Return (x, y) of the center of cell containing provided text 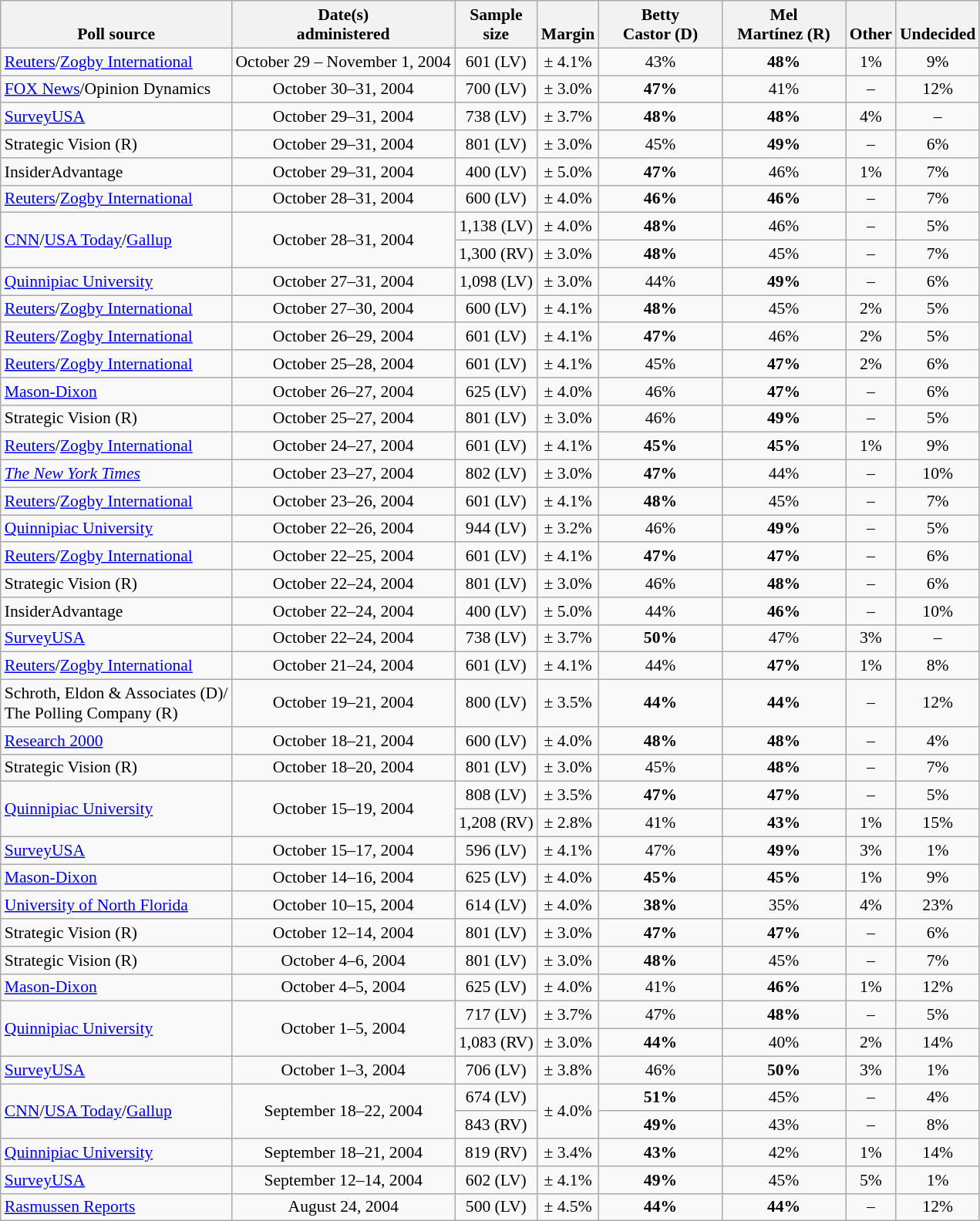
September 18–21, 2004 (343, 1152)
October 25–27, 2004 (343, 419)
± 3.2% (568, 529)
October 23–26, 2004 (343, 501)
1,098 (LV) (497, 281)
October 21–24, 2004 (343, 666)
October 25–28, 2004 (343, 364)
October 12–14, 2004 (343, 933)
Other (871, 25)
FOX News/Opinion Dynamics (116, 89)
October 1–3, 2004 (343, 1070)
800 (LV) (497, 703)
38% (660, 906)
Margin (568, 25)
October 26–27, 2004 (343, 392)
October 15–19, 2004 (343, 809)
October 24–27, 2004 (343, 446)
October 27–31, 2004 (343, 281)
23% (938, 906)
674 (LV) (497, 1098)
BettyCastor (D) (660, 25)
1,300 (RV) (497, 254)
± 4.5% (568, 1207)
October 10–15, 2004 (343, 906)
51% (660, 1098)
802 (LV) (497, 474)
Undecided (938, 25)
614 (LV) (497, 906)
September 18–22, 2004 (343, 1112)
University of North Florida (116, 906)
October 4–6, 2004 (343, 960)
700 (LV) (497, 89)
September 12–14, 2004 (343, 1180)
819 (RV) (497, 1152)
808 (LV) (497, 795)
October 18–20, 2004 (343, 768)
40% (784, 1043)
602 (LV) (497, 1180)
October 27–30, 2004 (343, 309)
August 24, 2004 (343, 1207)
1,138 (LV) (497, 227)
October 22–26, 2004 (343, 529)
843 (RV) (497, 1125)
Rasmussen Reports (116, 1207)
944 (LV) (497, 529)
Date(s)administered (343, 25)
MelMartínez (R) (784, 25)
October 18–21, 2004 (343, 741)
35% (784, 906)
± 3.4% (568, 1152)
717 (LV) (497, 1015)
The New York Times (116, 474)
Samplesize (497, 25)
42% (784, 1152)
Research 2000 (116, 741)
± 3.8% (568, 1070)
October 30–31, 2004 (343, 89)
± 2.8% (568, 823)
October 26–29, 2004 (343, 337)
15% (938, 823)
October 1–5, 2004 (343, 1028)
500 (LV) (497, 1207)
October 14–16, 2004 (343, 878)
706 (LV) (497, 1070)
October 23–27, 2004 (343, 474)
596 (LV) (497, 850)
October 4–5, 2004 (343, 987)
October 22–25, 2004 (343, 557)
Schroth, Eldon & Associates (D)/The Polling Company (R) (116, 703)
October 19–21, 2004 (343, 703)
October 15–17, 2004 (343, 850)
Poll source (116, 25)
October 29 – November 1, 2004 (343, 62)
1,083 (RV) (497, 1043)
1,208 (RV) (497, 823)
